Detect which cell encompasses the target text, then output its [X, Y] center coordinate. 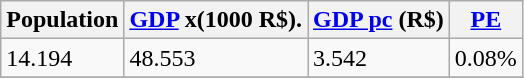
3.542 [379, 58]
GDP x(1000 R$). [216, 20]
PE [486, 20]
Population [62, 20]
14.194 [62, 58]
GDP pc (R$) [379, 20]
48.553 [216, 58]
0.08% [486, 58]
